Return (X, Y) of the center of cell containing provided text 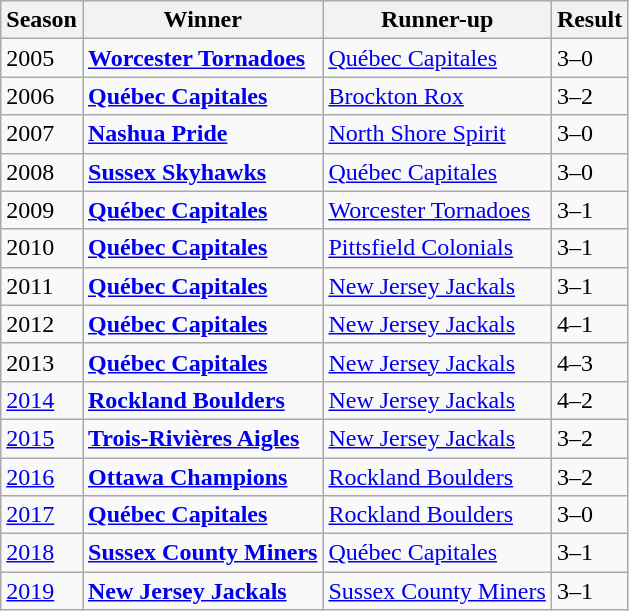
Pittsfield Colonials (437, 248)
North Shore Spirit (437, 134)
Winner (202, 20)
Result (589, 20)
2012 (42, 324)
2018 (42, 553)
2015 (42, 438)
2014 (42, 400)
2016 (42, 477)
2006 (42, 96)
2007 (42, 134)
Nashua Pride (202, 134)
2008 (42, 172)
Trois-Rivières Aigles (202, 438)
4–1 (589, 324)
4–3 (589, 362)
2011 (42, 286)
2010 (42, 248)
2005 (42, 58)
2019 (42, 591)
Brockton Rox (437, 96)
2009 (42, 210)
2013 (42, 362)
2017 (42, 515)
4–2 (589, 400)
Sussex Skyhawks (202, 172)
Runner-up (437, 20)
Ottawa Champions (202, 477)
Season (42, 20)
